Extract the [X, Y] coordinate from the center of the cell holding the provided text.  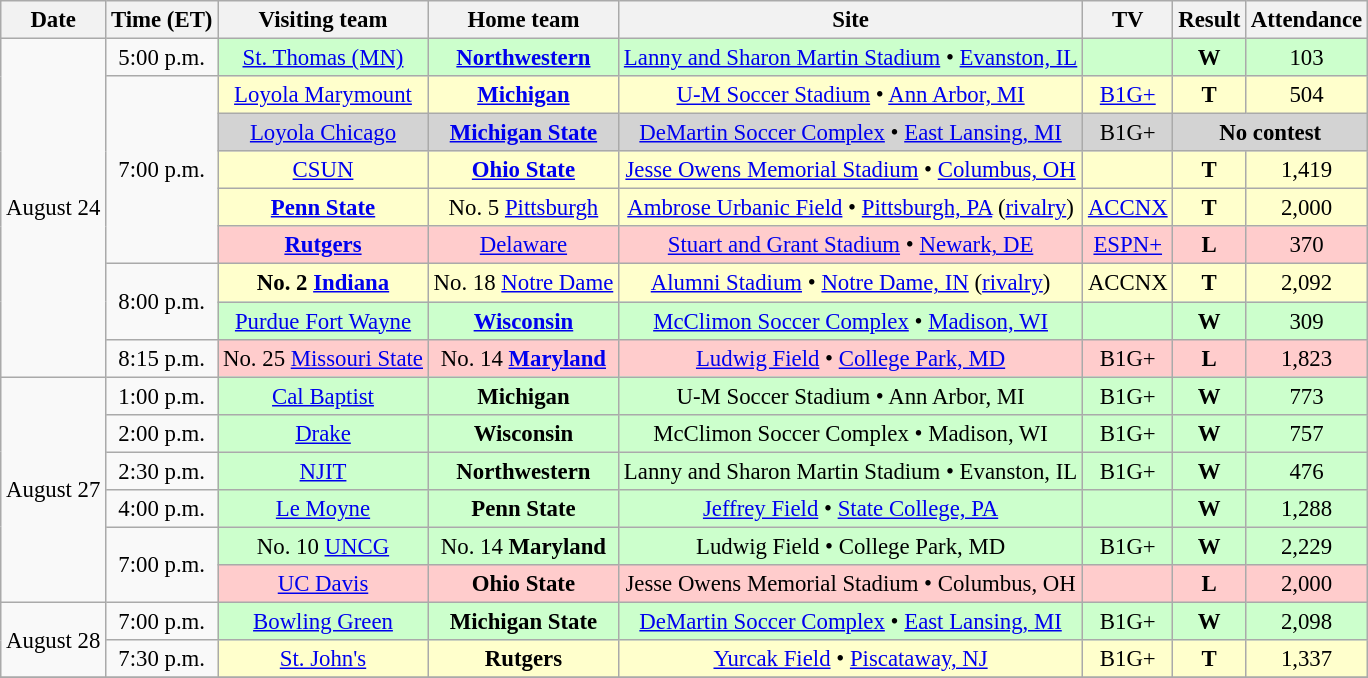
1,419 [1307, 170]
Visiting team [324, 20]
7:30 p.m. [162, 659]
Result [1210, 20]
CSUN [324, 170]
St. Thomas (MN) [324, 58]
309 [1307, 321]
No. 18 Notre Dame [523, 283]
5:00 p.m. [162, 58]
Time (ET) [162, 20]
NJIT [324, 471]
Yurcak Field • Piscataway, NJ [851, 659]
2,229 [1307, 546]
No. 2 Indiana [324, 283]
2:00 p.m. [162, 433]
2,098 [1307, 621]
No contest [1270, 133]
504 [1307, 95]
Date [54, 20]
St. John's [324, 659]
No. 25 Missouri State [324, 358]
Cal Baptist [324, 396]
Le Moyne [324, 509]
August 24 [54, 208]
370 [1307, 245]
Stuart and Grant Stadium • Newark, DE [851, 245]
August 28 [54, 640]
Alumni Stadium • Notre Dame, IN (rivalry) [851, 283]
757 [1307, 433]
Loyola Chicago [324, 133]
Ambrose Urbanic Field • Pittsburgh, PA (rivalry) [851, 208]
4:00 p.m. [162, 509]
8:00 p.m. [162, 302]
Drake [324, 433]
2:30 p.m. [162, 471]
ESPN+ [1128, 245]
1,337 [1307, 659]
No. 5 Pittsburgh [523, 208]
Loyola Marymount [324, 95]
Jeffrey Field • State College, PA [851, 509]
August 27 [54, 490]
Delaware [523, 245]
476 [1307, 471]
Attendance [1307, 20]
1:00 p.m. [162, 396]
Bowling Green [324, 621]
Home team [523, 20]
8:15 p.m. [162, 358]
103 [1307, 58]
1,823 [1307, 358]
UC Davis [324, 584]
No. 10 UNCG [324, 546]
1,288 [1307, 509]
Purdue Fort Wayne [324, 321]
Site [851, 20]
TV [1128, 20]
2,092 [1307, 283]
773 [1307, 396]
